Output the [X, Y] coordinate of the center of the cell containing the given text.  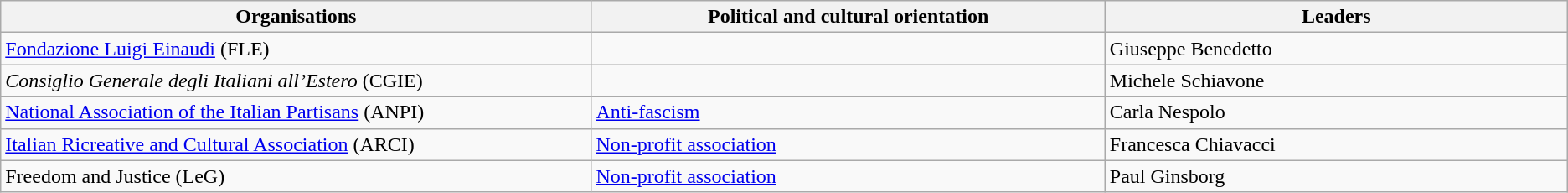
National Association of the Italian Partisans (ANPI) [297, 112]
Anti-fascism [848, 112]
Carla Nespolo [1336, 112]
Organisations [297, 17]
Consiglio Generale degli Italiani all’Estero (CGIE) [297, 81]
Political and cultural orientation [848, 17]
Italian Ricreative and Cultural Association (ARCI) [297, 144]
Fondazione Luigi Einaudi (FLE) [297, 49]
Francesca Chiavacci [1336, 144]
Leaders [1336, 17]
Paul Ginsborg [1336, 176]
Michele Schiavone [1336, 81]
Giuseppe Benedetto [1336, 49]
Freedom and Justice (LeG) [297, 176]
